Identify which cell holds the provided text, then report its [x, y] central coordinate. 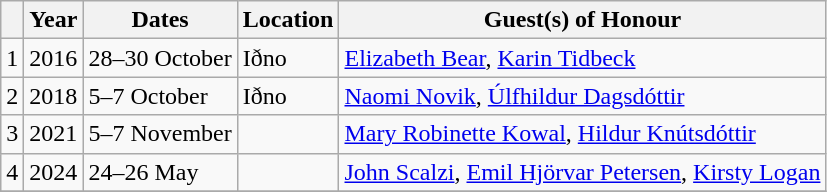
2016 [54, 58]
Location [288, 20]
2018 [54, 96]
2024 [54, 172]
Mary Robinette Kowal, Hildur Knútsdóttir [582, 134]
Dates [160, 20]
Guest(s) of Honour [582, 20]
24–26 May [160, 172]
1 [12, 58]
Elizabeth Bear, Karin Tidbeck [582, 58]
3 [12, 134]
2 [12, 96]
5–7 November [160, 134]
5–7 October [160, 96]
28–30 October [160, 58]
2021 [54, 134]
Year [54, 20]
Naomi Novik, Úlfhildur Dagsdóttir [582, 96]
John Scalzi, Emil Hjörvar Petersen, Kirsty Logan [582, 172]
4 [12, 172]
